Output the (X, Y) coordinate of the center of the cell containing the given text.  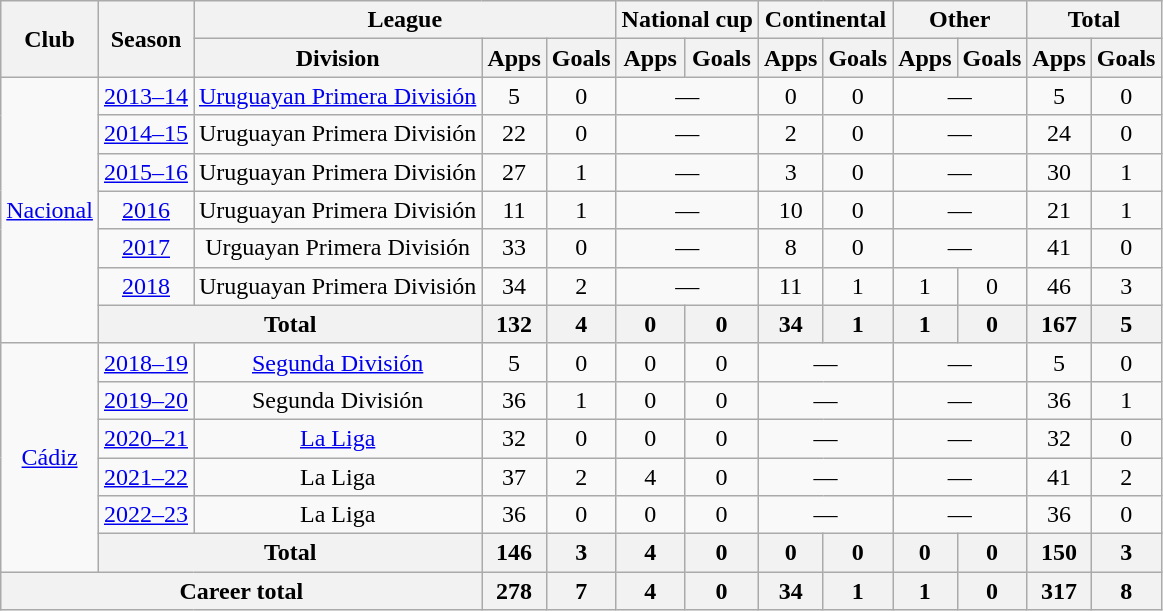
2019–20 (146, 400)
2013–14 (146, 96)
2015–16 (146, 172)
Career total (242, 591)
150 (1059, 553)
2014–15 (146, 134)
2020–21 (146, 438)
33 (514, 248)
Nacional (50, 210)
317 (1059, 591)
27 (514, 172)
146 (514, 553)
National cup (687, 20)
46 (1059, 286)
10 (790, 210)
167 (1059, 324)
Continental (825, 20)
22 (514, 134)
2018–19 (146, 362)
278 (514, 591)
Season (146, 39)
Urguayan Primera División (338, 248)
132 (514, 324)
League (406, 20)
7 (581, 591)
2021–22 (146, 477)
2018 (146, 286)
30 (1059, 172)
24 (1059, 134)
2016 (146, 210)
Other (960, 20)
21 (1059, 210)
Division (338, 58)
2022–23 (146, 515)
37 (514, 477)
Cádiz (50, 457)
Club (50, 39)
2017 (146, 248)
